Determine the (x, y) coordinate at the center of the cell enclosing the given text.  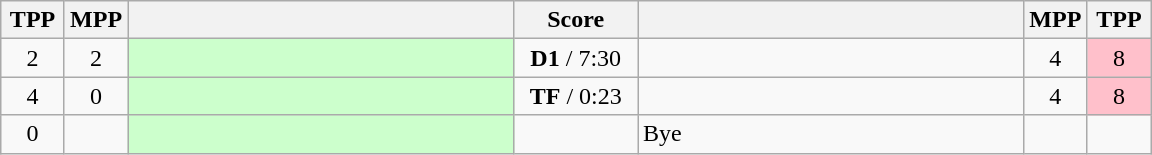
Score (576, 20)
D1 / 7:30 (576, 58)
Bye (831, 134)
TF / 0:23 (576, 96)
